Detect which cell encompasses the target text, then output its [x, y] center coordinate. 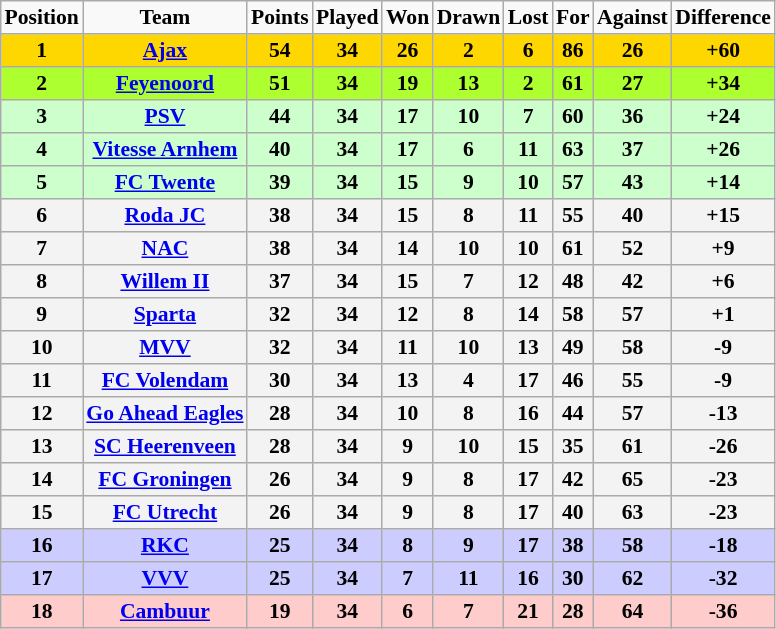
60 [572, 116]
Difference [724, 18]
5 [42, 182]
+24 [724, 116]
46 [572, 380]
Feyenoord [166, 84]
36 [632, 116]
+15 [724, 216]
1 [42, 50]
62 [632, 578]
Go Ahead Eagles [166, 414]
For [572, 18]
FC Twente [166, 182]
64 [632, 612]
49 [572, 348]
Ajax [166, 50]
+60 [724, 50]
65 [632, 480]
-32 [724, 578]
Drawn [468, 18]
Against [632, 18]
51 [280, 84]
Played [347, 18]
3 [42, 116]
Position [42, 18]
54 [280, 50]
-36 [724, 612]
FC Volendam [166, 380]
-18 [724, 546]
RKC [166, 546]
VVV [166, 578]
Willem II [166, 282]
PSV [166, 116]
Roda JC [166, 216]
Points [280, 18]
18 [42, 612]
+34 [724, 84]
27 [632, 84]
+14 [724, 182]
Lost [528, 18]
+1 [724, 314]
86 [572, 50]
+26 [724, 150]
Won [408, 18]
FC Utrecht [166, 512]
39 [280, 182]
21 [528, 612]
+9 [724, 248]
+6 [724, 282]
52 [632, 248]
Cambuur [166, 612]
SC Heerenveen [166, 446]
35 [572, 446]
-26 [724, 446]
FC Groningen [166, 480]
-13 [724, 414]
Team [166, 18]
NAC [166, 248]
Sparta [166, 314]
48 [572, 282]
43 [632, 182]
MVV [166, 348]
Vitesse Arnhem [166, 150]
